From the cell containing the given text, extract its center point as [X, Y] coordinate. 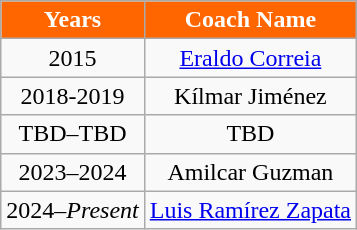
2015 [72, 58]
Eraldo Correia [250, 58]
Kílmar Jiménez [250, 96]
Amilcar Guzman [250, 172]
Years [72, 20]
Coach Name [250, 20]
TBD [250, 134]
2023–2024 [72, 172]
2018-2019 [72, 96]
TBD–TBD [72, 134]
Luis Ramírez Zapata [250, 210]
2024–Present [72, 210]
